Output the (X, Y) coordinate of the center of the cell containing the given text.  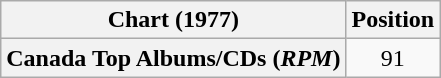
Chart (1977) (174, 20)
Position (393, 20)
Canada Top Albums/CDs (RPM) (174, 58)
91 (393, 58)
